Identify which cell holds the provided text, then report its (x, y) central coordinate. 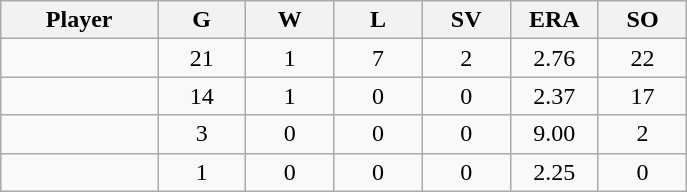
2.76 (554, 58)
SO (642, 20)
21 (202, 58)
14 (202, 96)
2.25 (554, 172)
ERA (554, 20)
7 (378, 58)
Player (80, 20)
3 (202, 134)
W (290, 20)
9.00 (554, 134)
2.37 (554, 96)
22 (642, 58)
17 (642, 96)
SV (466, 20)
L (378, 20)
G (202, 20)
